Return the [x, y] coordinate for the center point of the cell that contains the specified text.  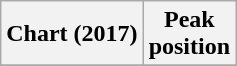
Peakposition [189, 34]
Chart (2017) [72, 34]
